From the cell containing the given text, extract its center point as [x, y] coordinate. 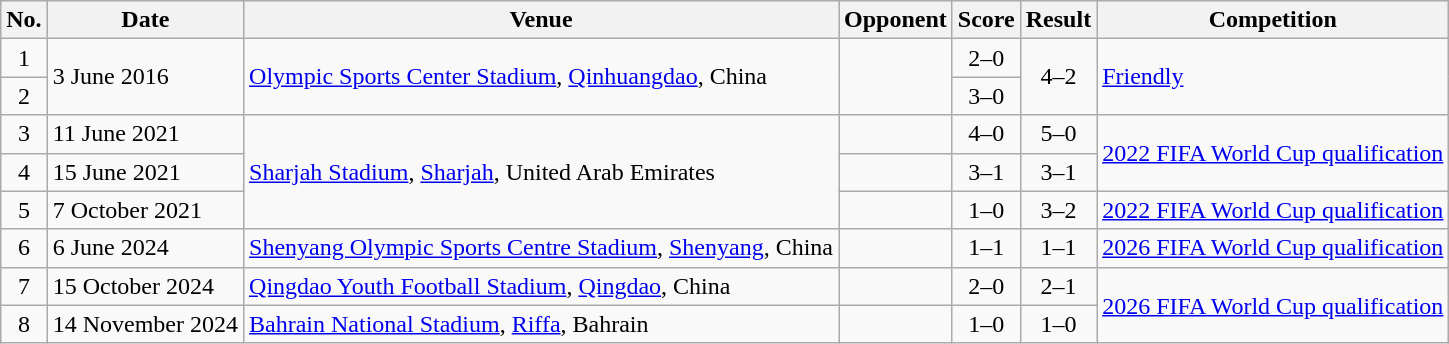
Sharjah Stadium, Sharjah, United Arab Emirates [542, 172]
15 October 2024 [145, 286]
4–0 [986, 134]
Qingdao Youth Football Stadium, Qingdao, China [542, 286]
2–1 [1058, 286]
3 [24, 134]
No. [24, 20]
Bahrain National Stadium, Riffa, Bahrain [542, 324]
3 June 2016 [145, 77]
4–2 [1058, 77]
7 [24, 286]
5–0 [1058, 134]
Friendly [1273, 77]
Competition [1273, 20]
7 October 2021 [145, 210]
6 [24, 248]
15 June 2021 [145, 172]
Result [1058, 20]
1 [24, 58]
6 June 2024 [145, 248]
11 June 2021 [145, 134]
Olympic Sports Center Stadium, Qinhuangdao, China [542, 77]
8 [24, 324]
Score [986, 20]
4 [24, 172]
3–2 [1058, 210]
Venue [542, 20]
Date [145, 20]
3–0 [986, 96]
2 [24, 96]
14 November 2024 [145, 324]
5 [24, 210]
Opponent [896, 20]
Shenyang Olympic Sports Centre Stadium, Shenyang, China [542, 248]
